Extract the (X, Y) coordinate from the center of the cell holding the provided text.  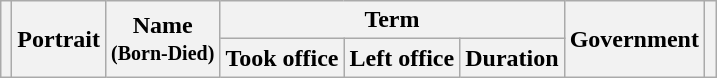
Took office (282, 58)
Duration (512, 58)
Term (392, 20)
Name(Born-Died) (162, 39)
Government (634, 39)
Portrait (59, 39)
Left office (402, 58)
